From the cell containing the given text, extract its center point as (x, y) coordinate. 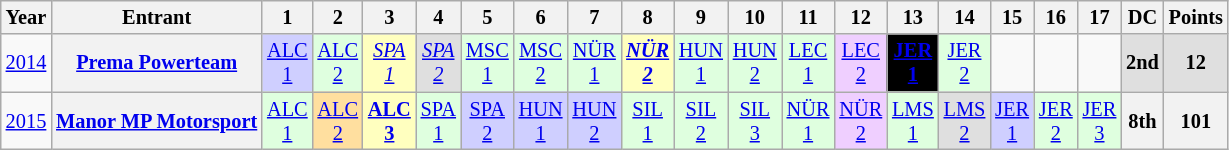
11 (808, 17)
5 (488, 17)
15 (1012, 17)
Entrant (156, 17)
2015 (26, 121)
13 (913, 17)
1 (287, 17)
ALC3 (390, 121)
LEC1 (808, 63)
LMS1 (913, 121)
10 (755, 17)
Manor MP Motorsport (156, 121)
JER3 (1100, 121)
7 (594, 17)
2014 (26, 63)
SIL1 (648, 121)
Points (1196, 17)
SIL2 (701, 121)
Prema Powerteam (156, 63)
Year (26, 17)
3 (390, 17)
MSC1 (488, 63)
JER 1 (913, 63)
8th (1142, 121)
JER1 (1012, 121)
LEC2 (860, 63)
9 (701, 17)
2 (338, 17)
16 (1056, 17)
MSC2 (541, 63)
14 (965, 17)
DC (1142, 17)
101 (1196, 121)
17 (1100, 17)
LMS2 (965, 121)
SIL3 (755, 121)
2nd (1142, 63)
6 (541, 17)
8 (648, 17)
4 (438, 17)
